For the text-containing cell, return its midpoint in [x, y] coordinate format. 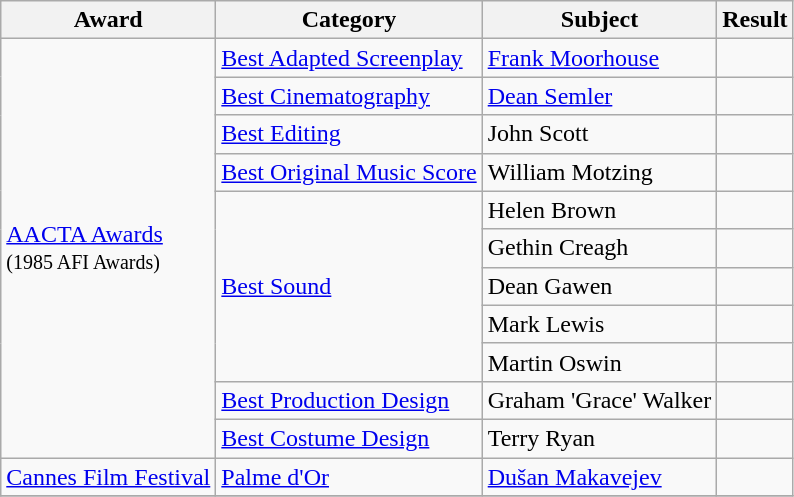
Best Original Music Score [349, 172]
Best Sound [349, 286]
Terry Ryan [600, 438]
Award [108, 20]
Result [755, 20]
Best Adapted Screenplay [349, 58]
Dušan Makavejev [600, 477]
Best Costume Design [349, 438]
Cannes Film Festival [108, 477]
Subject [600, 20]
Category [349, 20]
Palme d'Or [349, 477]
AACTA Awards(1985 AFI Awards) [108, 248]
Graham 'Grace' Walker [600, 400]
Dean Semler [600, 96]
William Motzing [600, 172]
Martin Oswin [600, 362]
Best Editing [349, 134]
Best Production Design [349, 400]
Best Cinematography [349, 96]
Gethin Creagh [600, 248]
John Scott [600, 134]
Helen Brown [600, 210]
Mark Lewis [600, 324]
Dean Gawen [600, 286]
Frank Moorhouse [600, 58]
